Provide the [X, Y] coordinate of the cell's center where the given text is located.  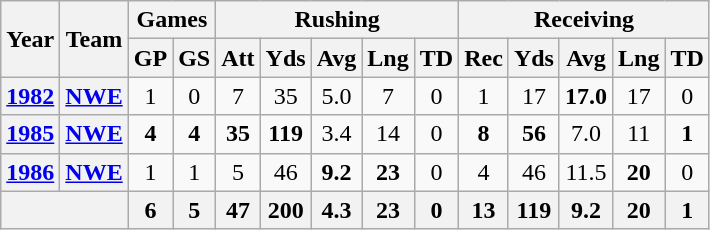
6 [150, 210]
Rushing [338, 20]
Receiving [584, 20]
56 [534, 134]
8 [484, 134]
GS [194, 58]
5.0 [336, 96]
Team [94, 39]
Games [172, 20]
17.0 [586, 96]
200 [286, 210]
1985 [30, 134]
47 [238, 210]
3.4 [336, 134]
Att [238, 58]
Rec [484, 58]
11.5 [586, 172]
13 [484, 210]
GP [150, 58]
1982 [30, 96]
7.0 [586, 134]
14 [388, 134]
4.3 [336, 210]
1986 [30, 172]
Year [30, 39]
11 [639, 134]
